Find where the given text appears and provide that cell's center as [X, Y] coordinate. 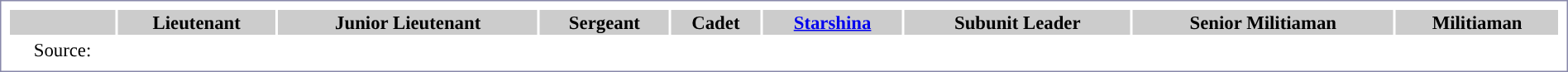
Source: [63, 50]
Lieutenant [197, 22]
Sergeant [605, 22]
Starshina [832, 22]
Subunit Leader [1017, 22]
Cadet [716, 22]
Militiaman [1477, 22]
Senior Militiaman [1263, 22]
Junior Lieutenant [408, 22]
